Identify which cell holds the provided text, then report its (X, Y) central coordinate. 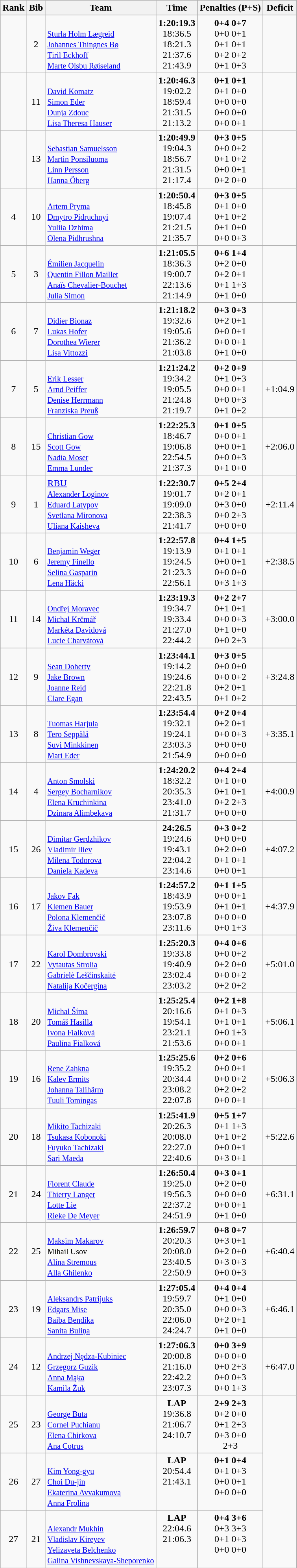
+6:40.4 (280, 1251)
+3:24.8 (280, 677)
+2:38.5 (280, 561)
1:23:44.119:14.219:24.622:21.822:43.5 (177, 677)
+2:11.4 (280, 504)
0+1 0+10+1 0+00+0 0+00+0 0+00+0 0+1 (231, 102)
0+4 0+40+1 0+00+0 0+30+2 0+10+1 0+0 (231, 1309)
1:20:46.319:02.218:59.421:31.521:13.2 (177, 102)
+6:47.0 (280, 1366)
Anton SmolskiSergey BocharnikovElena KruchinkinaDzinara Alimbekava (101, 792)
Christian GowScott GowNadia MoserEmma Lunder (101, 446)
+3:35.1 (280, 734)
Time (177, 8)
0+2 2+70+1 0+10+0 0+30+1 0+00+0 2+3 (231, 619)
Karol DombrovskiVytautas StroliaGabrielė LeščinskaitėNatalija Kočergina (101, 964)
0+2 0+90+1 0+30+0 0+10+0 0+30+1 0+2 (231, 389)
0+5 1+70+1 1+30+1 0+20+0 0+10+3 0+1 (231, 1137)
1:21:18.219:32.619:05.621:36.221:03.8 (177, 331)
0+4 1+50+1 0+10+0 0+10+0 0+00+3 1+3 (231, 561)
Ondřej MoravecMichal KrčmářMarkéta DavidováLucie Charvátová (101, 619)
0+3 0+20+0 0+00+2 0+00+1 0+10+0 0+1 (231, 849)
1:20:19.318:36.518:21.321:37.621:43.9 (177, 44)
1:23:19.319:34.719:33.421:27.022:44.2 (177, 619)
1:25:20.319:33.819:40.923:02.423:03.2 (177, 964)
1:27:05.419:59.720:35.022:06.024:24.7 (177, 1309)
Rene ZahknaKalev ErmitsJohanna TalihärmTuuli Tomingas (101, 1079)
0+3 0+30+2 0+10+0 0+10+0 0+10+1 0+0 (231, 331)
0+1 1+50+0 0+10+1 0+10+0 0+00+0 1+3 (231, 907)
+6:46.1 (280, 1309)
Mikito TachizakiTsukasa KobonokiFuyuko TachizakiSari Maeda (101, 1137)
Kim Yong-gyuChoi Du-jinEkaterina AvvakumovaAnna Frolina (101, 1481)
0+3 0+50+0 0+20+1 0+20+0 0+10+2 0+0 (231, 159)
1:24:20.218:32.220:35.323:41.021:31.7 (177, 792)
Michal ŠímaTomáš HasillaIvona FialkováPaulína Fialková (101, 1022)
0+4 3+60+3 3+30+1 0+30+0 0+0 (231, 1539)
+3:00.0 (280, 619)
Sebastian SamuelssonMartin PonsiluomaLinn PerssonHanna Öberg (101, 159)
0+4 0+70+0 0+10+1 0+10+2 0+20+1 0+3 (231, 44)
0+8 0+70+3 0+10+2 0+00+3 0+30+0 0+3 (231, 1251)
Alexandr MukhinVladislav KireyevYelizaveta BelchenkoGalina Vishnevskaya-Sheporenko (101, 1539)
1:27:06.320:00.821:16.022:42.223:07.3 (177, 1366)
3 (36, 274)
Andrzej Nędza-KubiniecGrzegorz GuzikAnna MąkaKamila Żuk (101, 1366)
0+4 2+40+1 0+00+1 0+10+2 2+30+0 0+0 (231, 792)
LAP22:04.621:06.3 (177, 1539)
Sean DohertyJake BrownJoanne ReidClare Egan (101, 677)
0+5 2+40+2 0+10+3 0+00+0 2+30+0 0+0 (231, 504)
Tuomas HarjulaTero SeppäläSuvi MinkkinenMari Eder (101, 734)
0+3 0+50+0 0+00+0 0+20+2 0+10+1 0+2 (231, 677)
2 (36, 44)
Jakov FakKlemen BauerPolona KlemenčičŽiva Klemenčič (101, 907)
+4:37.9 (280, 907)
1:22:57.819:13.919:24.521:23.322:56.1 (177, 561)
Rank (13, 8)
Penalties (P+S) (231, 8)
Florent ClaudeThierry LangerLotte LieRieke De Meyer (101, 1194)
1:20:50.418:45.819:07.421:21.521:35.7 (177, 217)
+4:07.2 (280, 849)
1:24:57.218:43.919:53.923:07.823:11.6 (177, 907)
1:21:24.219:34.219:05.521:24.821:19.7 (177, 389)
1:25:25.420:16.619:54.123:21.121:53.6 (177, 1022)
1:22:30.719:01.719:09.022:38.321:41.7 (177, 504)
LAP20:54.421:43.1 (177, 1481)
David KomatzSimon EderDunja ZdoucLisa Theresa Hauser (101, 102)
1:20:49.919:04.318:56.721:31.521:17.4 (177, 159)
1:22:25.318:46.719:06.822:54.521:37.3 (177, 446)
1:23:54.419:32.119:24.123:03.321:54.9 (177, 734)
2+9 2+30+2 0+00+1 2+30+3 0+02+3 (231, 1424)
0+1 0+50+0 0+10+0 0+10+0 0+30+1 0+0 (231, 446)
+5:22.6 (280, 1137)
+2:06.0 (280, 446)
+5:06.3 (280, 1079)
0+1 0+40+1 0+30+0 0+10+0 0+0 (231, 1481)
+5:01.0 (280, 964)
+4:00.9 (280, 792)
Bib (36, 8)
0+4 0+60+0 0+20+2 0+00+0 0+20+2 0+2 (231, 964)
Erik LesserArnd PeifferDenise HerrmannFranziska Preuß (101, 389)
1:26:50.419:25.019:56.322:37.224:51.9 (177, 1194)
1 (36, 504)
1:21:05.518:36.319:00.722:13.621:14.9 (177, 274)
1:25:41.920:26.320:08.022:27.022:40.6 (177, 1137)
Benjamin WegerJeremy FinelloSelina GasparinLena Häcki (101, 561)
0+2 0+40+2 0+10+0 0+30+0 0+00+0 0+0 (231, 734)
1:26:59.720:20.320:08.023:40.522:50.9 (177, 1251)
Émilien JacquelinQuentin Fillon MailletAnaïs Chevalier-BouchetJulia Simon (101, 274)
Maksim MakarovMihail UsovAlina StremousAlla Ghilenko (101, 1251)
Didier BionazLukas HoferDorothea WiererLisa Vittozzi (101, 331)
1:25:25.619:35.220:34.423:08.222:07.8 (177, 1079)
+5:06.1 (280, 1022)
George ButaCornel PuchianuElena ChirkovaAna Cotrus (101, 1424)
24:26.519:24.619:43.122:04.223:14.6 (177, 849)
0+2 0+60+0 0+10+0 0+20+2 0+20+0 0+1 (231, 1079)
+1:04.9 (280, 389)
0+2 1+80+1 0+30+1 0+10+0 1+30+0 0+1 (231, 1022)
LAP19:36.821:06.724:10.7 (177, 1424)
Artem PrymaDmytro PidruchnyiYuliia DzhimaOlena Pidhrushna (101, 217)
Aleksandrs PatrijuksEdgars MiseBaiba BendikaSanita Buliņa (101, 1309)
0+0 3+90+0 0+00+0 2+30+0 0+30+0 1+3 (231, 1366)
Deficit (280, 8)
0+3 0+10+2 0+00+0 0+00+0 0+10+1 0+0 (231, 1194)
0+6 1+40+2 0+00+2 0+10+1 1+30+1 0+0 (231, 274)
+6:31.1 (280, 1194)
Sturla Holm LægreidJohannes Thingnes BøTiril EckhoffMarte Olsbu Røiseland (101, 44)
0+3 0+50+1 0+00+1 0+20+1 0+00+0 0+3 (231, 217)
Dimitar GerdzhikovVladimir IlievMilena TodorovaDaniela Kadeva (101, 849)
Team (101, 8)
RBUAlexander LoginovEduard LatypovSvetlana MironovaUliana Kaisheva (101, 504)
